Detect which cell encompasses the target text, then output its (x, y) center coordinate. 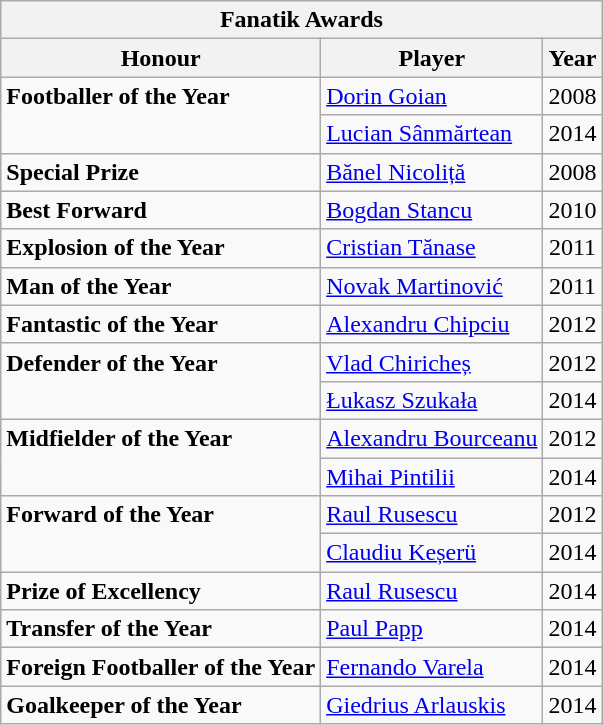
Player (432, 58)
Dorin Goian (432, 96)
Bănel Nicoliță (432, 172)
Foreign Footballer of the Year (161, 667)
Alexandru Chipciu (432, 324)
Paul Papp (432, 629)
Midfielder of the Year (161, 457)
Cristian Tănase (432, 248)
Giedrius Arlauskis (432, 705)
Year (572, 58)
Honour (161, 58)
Fernando Varela (432, 667)
Explosion of the Year (161, 248)
Claudiu Keșerü (432, 553)
Footballer of the Year (161, 115)
Prize of Excellency (161, 591)
Lucian Sânmărtean (432, 134)
Best Forward (161, 210)
Transfer of the Year (161, 629)
Special Prize (161, 172)
Fanatik Awards (302, 20)
Łukasz Szukała (432, 400)
Man of the Year (161, 286)
Vlad Chiricheș (432, 362)
Goalkeeper of the Year (161, 705)
Forward of the Year (161, 534)
Alexandru Bourceanu (432, 438)
Fantastic of the Year (161, 324)
Mihai Pintilii (432, 477)
2010 (572, 210)
Novak Martinović (432, 286)
Bogdan Stancu (432, 210)
Defender of the Year (161, 381)
